Determine the [X, Y] coordinate at the center of the cell enclosing the given text.  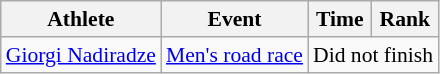
Event [234, 19]
Men's road race [234, 55]
Rank [404, 19]
Time [340, 19]
Athlete [81, 19]
Did not finish [373, 55]
Giorgi Nadiradze [81, 55]
